Locate the cell with the specified text and output its [x, y] center coordinate. 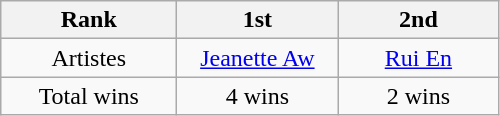
Total wins [89, 96]
1st [258, 20]
Rui En [418, 58]
2 wins [418, 96]
Jeanette Aw [258, 58]
Rank [89, 20]
2nd [418, 20]
Artistes [89, 58]
4 wins [258, 96]
